From the cell containing the given text, extract its center point as (x, y) coordinate. 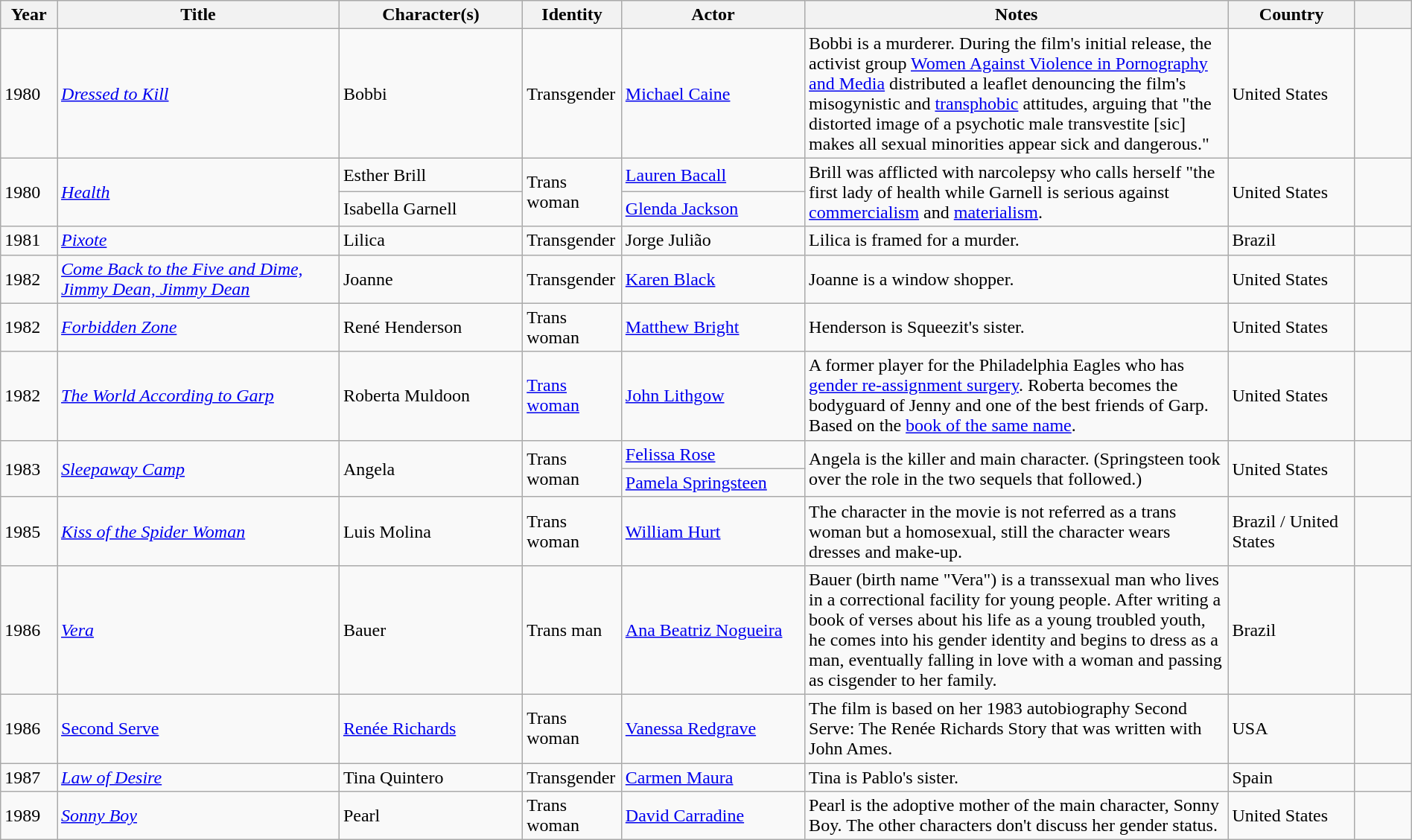
Pearl (430, 816)
Karen Black (713, 279)
Joanne (430, 279)
1981 (29, 241)
1983 (29, 468)
Kiss of the Spider Woman (198, 531)
David Carradine (713, 816)
Henderson is Squeezit's sister. (1017, 328)
Isabella Garnell (430, 209)
Angela is the killer and main character. (Springsteen took over the role in the two sequels that followed.) (1017, 468)
Country (1291, 15)
Ana Beatriz Nogueira (713, 630)
Lauren Bacall (713, 175)
Law of Desire (198, 777)
Bobbi (430, 94)
Carmen Maura (713, 777)
1989 (29, 816)
Angela (430, 468)
Forbidden Zone (198, 328)
Tina Quintero (430, 777)
Brazil / United States (1291, 531)
Vera (198, 630)
William Hurt (713, 531)
The World According to Garp (198, 396)
Glenda Jackson (713, 209)
Esther Brill (430, 175)
Matthew Bright (713, 328)
Pamela Springsteen (713, 483)
Character(s) (430, 15)
René Henderson (430, 328)
Tina is Pablo's sister. (1017, 777)
Felissa Rose (713, 454)
Brill was afflicted with narcolepsy who calls herself "the first lady of health while Garnell is serious against commercialism and materialism. (1017, 192)
Vanessa Redgrave (713, 728)
Come Back to the Five and Dime, Jimmy Dean, Jimmy Dean (198, 279)
Sleepaway Camp (198, 468)
John Lithgow (713, 396)
Pixote (198, 241)
Second Serve (198, 728)
Roberta Muldoon (430, 396)
Luis Molina (430, 531)
Spain (1291, 777)
Notes (1017, 15)
Bauer (430, 630)
Lilica is framed for a murder. (1017, 241)
Michael Caine (713, 94)
Identity (572, 15)
Actor (713, 15)
Lilica (430, 241)
Health (198, 192)
Dressed to Kill (198, 94)
Sonny Boy (198, 816)
Pearl is the adoptive mother of the main character, Sonny Boy. The other characters don't discuss her gender status. (1017, 816)
The character in the movie is not referred as a trans woman but a homosexual, still the character wears dresses and make-up. (1017, 531)
Trans man (572, 630)
Jorge Julião (713, 241)
Year (29, 15)
Joanne is a window shopper. (1017, 279)
1987 (29, 777)
The film is based on her 1983 autobiography Second Serve: The Renée Richards Story that was written with John Ames. (1017, 728)
Title (198, 15)
1985 (29, 531)
USA (1291, 728)
Renée Richards (430, 728)
